Locate the cell with the specified text and output its (x, y) center coordinate. 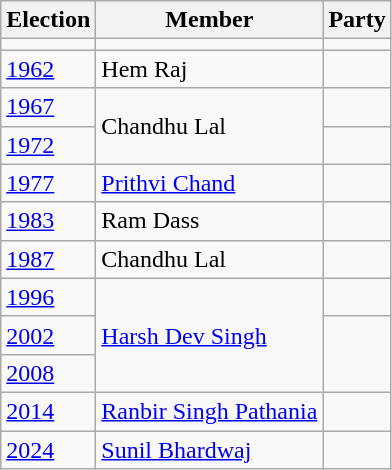
Sunil Bhardwaj (210, 449)
Party (357, 20)
Ranbir Singh Pathania (210, 411)
Hem Raj (210, 69)
Harsh Dev Singh (210, 335)
1983 (48, 221)
2002 (48, 335)
2008 (48, 373)
1972 (48, 145)
1962 (48, 69)
Election (48, 20)
Member (210, 20)
Ram Dass (210, 221)
1967 (48, 107)
1977 (48, 183)
1987 (48, 259)
2014 (48, 411)
Prithvi Chand (210, 183)
1996 (48, 297)
2024 (48, 449)
